Pinpoint the cell where the given text exists, returning its [X, Y] midpoint coordinate. 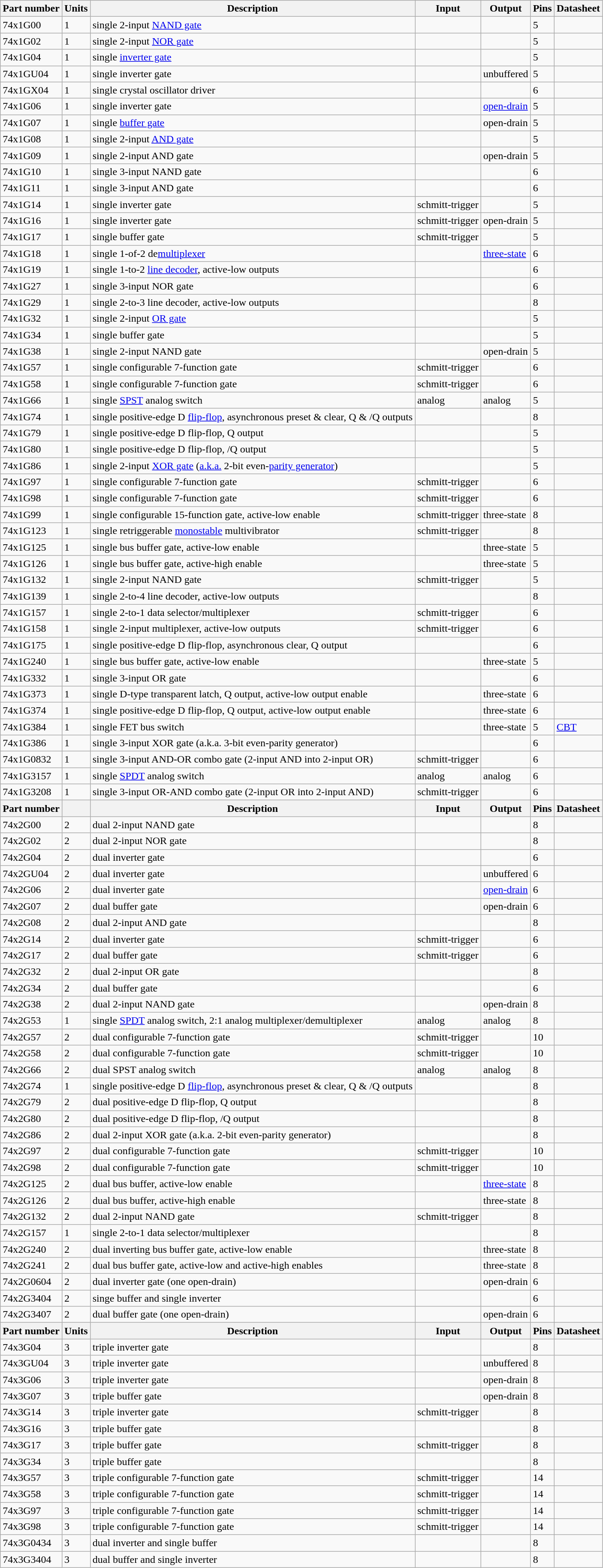
74x1G175 [31, 645]
dual 2-input NOR gate [252, 841]
74x3G17 [31, 1445]
74x1G32 [31, 319]
74x1G08 [31, 139]
74x2G3404 [31, 1298]
single 1-to-2 line decoder, active-low outputs [252, 270]
74x2G0604 [31, 1282]
74x1G157 [31, 612]
74x1G3157 [31, 776]
74x2G17 [31, 955]
74x2G240 [31, 1249]
74x1G98 [31, 498]
74x1G09 [31, 155]
74x2G157 [31, 1233]
74x2G66 [31, 1070]
dual 2-input OR gate [252, 971]
74x1G17 [31, 237]
single 2-input multiplexer, active-low outputs [252, 629]
74x1G14 [31, 205]
74x1G29 [31, 302]
74x2G86 [31, 1135]
74x1G384 [31, 727]
74x1G66 [31, 400]
74x3G04 [31, 1347]
74x1G74 [31, 416]
74x1G16 [31, 221]
single positive-edge D flip-flop, /Q output [252, 449]
74x3G97 [31, 1510]
74x3G34 [31, 1461]
single configurable 15-function gate, active-low enable [252, 515]
single 3-input AND gate [252, 188]
single SPDT analog switch, 2:1 analog multiplexer/demultiplexer [252, 1021]
CBT [578, 727]
single bus buffer gate, active-high enable [252, 564]
74x2G3407 [31, 1315]
74x2GU04 [31, 874]
74x1G97 [31, 482]
74x2G80 [31, 1119]
74x2G125 [31, 1184]
single positive-edge D flip-flop, Q output [252, 433]
74x1G125 [31, 547]
74x1G11 [31, 188]
74x3G16 [31, 1429]
dual 2-input AND gate [252, 923]
74x1G00 [31, 25]
74x2G04 [31, 857]
dual positive-edge D flip-flop, Q output [252, 1102]
single 3-input NOR gate [252, 286]
74x2G58 [31, 1053]
74x1G27 [31, 286]
single SPST analog switch [252, 400]
74x1G158 [31, 629]
74x1G386 [31, 743]
74x1G58 [31, 384]
74x1G240 [31, 661]
single 3-input XOR gate (a.k.a. 3-bit even-parity generator) [252, 743]
single 3-input NAND gate [252, 172]
74x1G06 [31, 106]
dual buffer gate (one open-drain) [252, 1315]
74x3G58 [31, 1494]
74x2G79 [31, 1102]
single 2-input XOR gate (a.k.a. 2-bit even-parity generator) [252, 465]
74x2G14 [31, 939]
single retriggerable monostable multivibrator [252, 531]
74x2G74 [31, 1086]
single FET bus switch [252, 727]
single 3-input OR-AND combo gate (2-input OR into 2-input AND) [252, 792]
dual bus buffer, active-high enable [252, 1200]
74x3G14 [31, 1412]
74x1G19 [31, 270]
dual 2-input XOR gate (a.k.a. 2-bit even-parity generator) [252, 1135]
dual buffer and single inverter [252, 1559]
74x3G07 [31, 1396]
74x1G79 [31, 433]
dual SPST analog switch [252, 1070]
74x2G07 [31, 906]
singe buffer and single inverter [252, 1298]
74x2G06 [31, 890]
74x3G57 [31, 1478]
74x3G06 [31, 1380]
74x2G53 [31, 1021]
74x1G132 [31, 580]
single positive-edge D flip-flop, Q output, active-low output enable [252, 710]
74x1G34 [31, 335]
74x2G34 [31, 988]
74x1G0832 [31, 760]
74x2G57 [31, 1037]
74x3G3404 [31, 1559]
74x2G08 [31, 923]
single 2-to-3 line decoder, active-low outputs [252, 302]
74x1G374 [31, 710]
dual bus buffer, active-low enable [252, 1184]
single SPDT analog switch [252, 776]
single 2-input OR gate [252, 319]
74x1G04 [31, 57]
74x2G241 [31, 1266]
74x1G3208 [31, 792]
74x2G32 [31, 971]
74x1G99 [31, 515]
74x2G38 [31, 1004]
74x1G18 [31, 253]
74x2G132 [31, 1216]
74x3G0434 [31, 1543]
74x1G139 [31, 596]
single 3-input AND-OR combo gate (2-input AND into 2-input OR) [252, 760]
dual inverter and single buffer [252, 1543]
74x2G97 [31, 1151]
74x1G57 [31, 368]
74x1G123 [31, 531]
74x1G02 [31, 41]
74x1G80 [31, 449]
74x1G373 [31, 694]
74x1GX04 [31, 90]
single 2-to-4 line decoder, active-low outputs [252, 596]
74x1G38 [31, 351]
74x1G10 [31, 172]
single 3-input OR gate [252, 678]
single D-type transparent latch, Q output, active-low output enable [252, 694]
74x2G126 [31, 1200]
single 2-input NOR gate [252, 41]
dual positive-edge D flip-flop, /Q output [252, 1119]
74x1GU04 [31, 74]
74x3GU04 [31, 1363]
dual inverting bus buffer gate, active-low enable [252, 1249]
dual inverter gate (one open-drain) [252, 1282]
single 1-of-2 demultiplexer [252, 253]
74x2G02 [31, 841]
74x2G00 [31, 825]
single crystal oscillator driver [252, 90]
74x2G98 [31, 1167]
single positive-edge D flip-flop, asynchronous clear, Q output [252, 645]
74x1G332 [31, 678]
74x3G98 [31, 1527]
74x1G86 [31, 465]
74x1G126 [31, 564]
74x1G07 [31, 123]
dual bus buffer gate, active-low and active-high enables [252, 1266]
